Find where the given text appears and provide that cell's center as (x, y) coordinate. 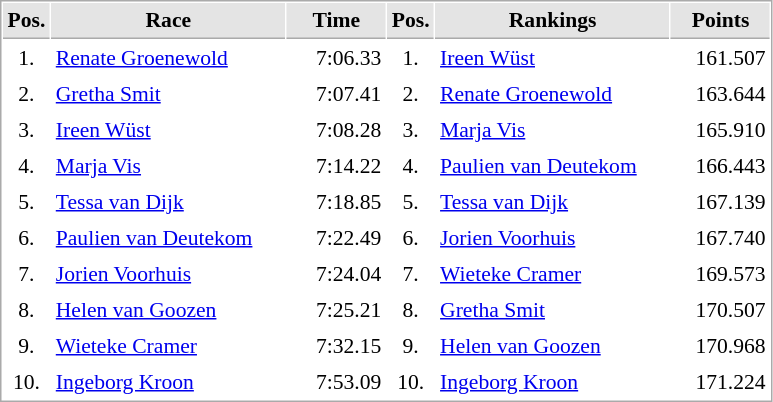
163.644 (720, 93)
7:07.41 (336, 93)
Rankings (553, 21)
7:22.49 (336, 237)
Race (168, 21)
Time (336, 21)
167.740 (720, 237)
171.224 (720, 381)
167.139 (720, 201)
166.443 (720, 165)
165.910 (720, 129)
7:08.28 (336, 129)
7:32.15 (336, 345)
161.507 (720, 57)
7:53.09 (336, 381)
7:25.21 (336, 309)
Points (720, 21)
7:18.85 (336, 201)
170.968 (720, 345)
7:24.04 (336, 273)
7:06.33 (336, 57)
169.573 (720, 273)
7:14.22 (336, 165)
170.507 (720, 309)
